From the cell containing the given text, extract its center point as [x, y] coordinate. 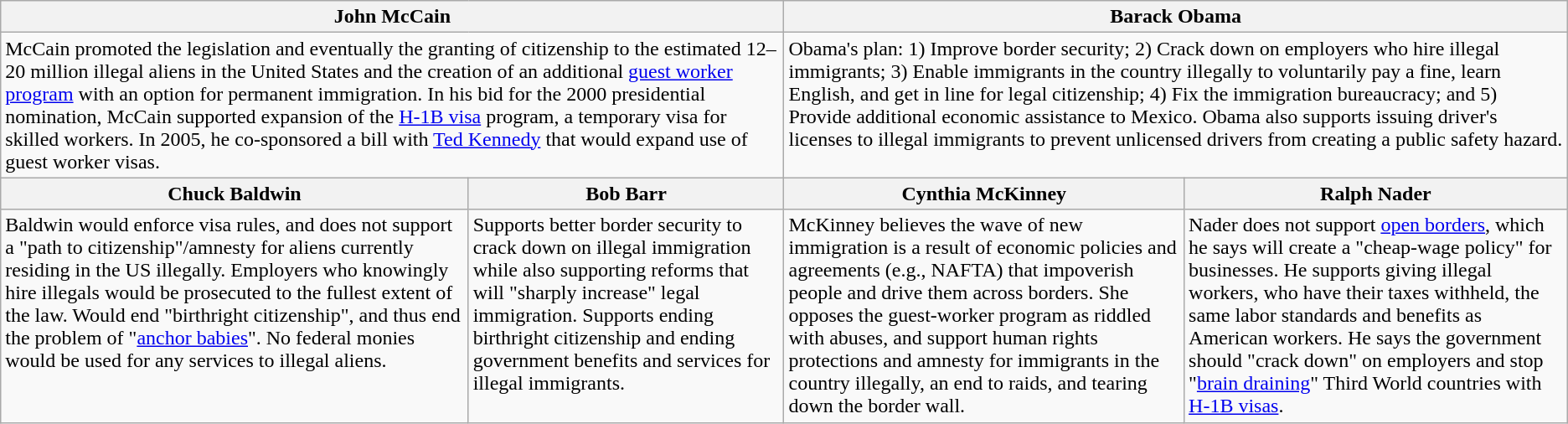
Chuck Baldwin [235, 194]
Barack Obama [1176, 17]
Cynthia McKinney [984, 194]
Ralph Nader [1376, 194]
Bob Barr [627, 194]
John McCain [392, 17]
